Determine the [x, y] coordinate at the center of the cell enclosing the given text.  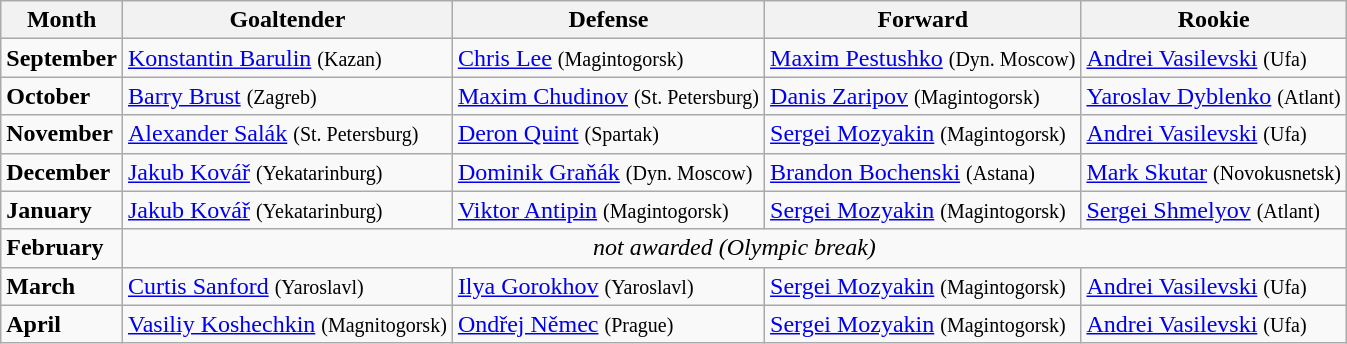
Ondřej Němec (Prague) [608, 324]
Forward [923, 20]
not awarded (Olympic break) [734, 248]
Barry Brust (Zagreb) [287, 96]
Defense [608, 20]
Mark Skutar (Novokusnetsk) [1214, 172]
Konstantin Barulin (Kazan) [287, 58]
Chris Lee (Magintogorsk) [608, 58]
Yaroslav Dyblenko (Atlant) [1214, 96]
December [62, 172]
November [62, 134]
Viktor Antipin (Magintogorsk) [608, 210]
September [62, 58]
March [62, 286]
Vasiliy Koshechkin (Magnitogorsk) [287, 324]
Month [62, 20]
Ilya Gorokhov (Yaroslavl) [608, 286]
Brandon Bochenski (Astana) [923, 172]
Deron Quint (Spartak) [608, 134]
October [62, 96]
Rookie [1214, 20]
Alexander Salák (St. Petersburg) [287, 134]
February [62, 248]
January [62, 210]
Dominik Graňák (Dyn. Moscow) [608, 172]
Maxim Pestushko (Dyn. Moscow) [923, 58]
Goaltender [287, 20]
Sergei Shmelyov (Atlant) [1214, 210]
Maxim Chudinov (St. Petersburg) [608, 96]
Danis Zaripov (Magintogorsk) [923, 96]
Curtis Sanford (Yaroslavl) [287, 286]
April [62, 324]
